Detect which cell encompasses the target text, then output its (x, y) center coordinate. 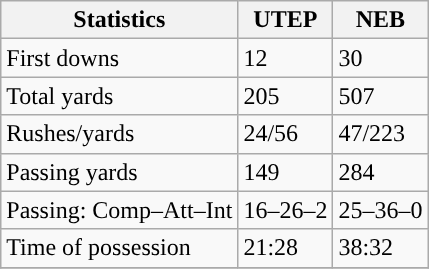
507 (380, 96)
Time of possession (120, 248)
284 (380, 172)
Statistics (120, 20)
Total yards (120, 96)
24/56 (286, 134)
Passing yards (120, 172)
38:32 (380, 248)
UTEP (286, 20)
149 (286, 172)
21:28 (286, 248)
Rushes/yards (120, 134)
12 (286, 58)
47/223 (380, 134)
16–26–2 (286, 210)
NEB (380, 20)
30 (380, 58)
205 (286, 96)
25–36–0 (380, 210)
First downs (120, 58)
Passing: Comp–Att–Int (120, 210)
